Scan for the cell matching the given text and deliver its [X, Y] coordinate at center. 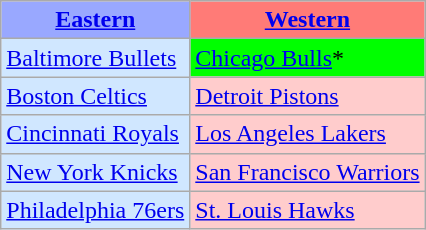
New York Knicks [96, 172]
Cincinnati Royals [96, 134]
Los Angeles Lakers [308, 134]
Boston Celtics [96, 96]
Eastern [96, 20]
Chicago Bulls* [308, 58]
Detroit Pistons [308, 96]
Western [308, 20]
Philadelphia 76ers [96, 210]
St. Louis Hawks [308, 210]
San Francisco Warriors [308, 172]
Baltimore Bullets [96, 58]
